Determine the (x, y) coordinate at the center of the cell enclosing the given text.  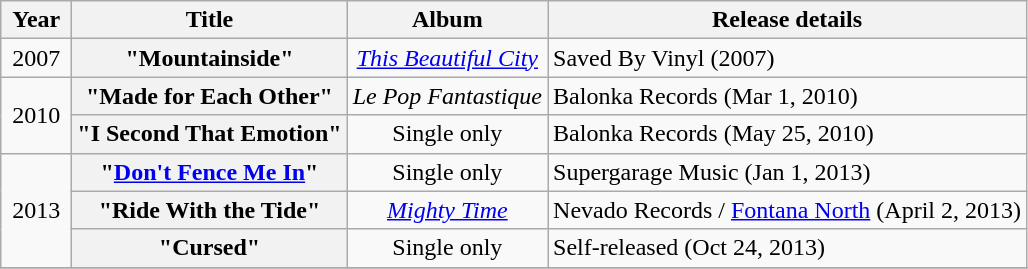
Nevado Records / Fontana North (April 2, 2013) (788, 210)
"Mountainside" (210, 58)
Le Pop Fantastique (447, 96)
Album (447, 20)
2007 (36, 58)
Balonka Records (Mar 1, 2010) (788, 96)
Release details (788, 20)
"Ride With the Tide" (210, 210)
"Don't Fence Me In" (210, 172)
Saved By Vinyl (2007) (788, 58)
Year (36, 20)
2010 (36, 115)
Mighty Time (447, 210)
Title (210, 20)
2013 (36, 210)
Supergarage Music (Jan 1, 2013) (788, 172)
"Cursed" (210, 248)
Self-released (Oct 24, 2013) (788, 248)
This Beautiful City (447, 58)
"I Second That Emotion" (210, 134)
"Made for Each Other" (210, 96)
Balonka Records (May 25, 2010) (788, 134)
